Find where the given text appears and provide that cell's center as [x, y] coordinate. 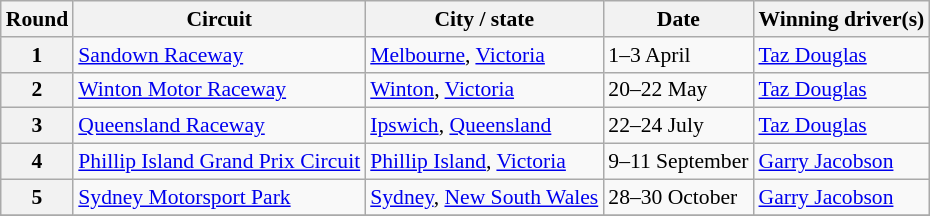
Winning driver(s) [841, 19]
Melbourne, Victoria [484, 55]
Sydney Motorsport Park [219, 197]
28–30 October [678, 197]
Winton Motor Raceway [219, 90]
Winton, Victoria [484, 90]
Sydney, New South Wales [484, 197]
5 [38, 197]
Phillip Island Grand Prix Circuit [219, 162]
Queensland Raceway [219, 126]
Round [38, 19]
20–22 May [678, 90]
Sandown Raceway [219, 55]
Date [678, 19]
City / state [484, 19]
22–24 July [678, 126]
2 [38, 90]
Circuit [219, 19]
Ipswich, Queensland [484, 126]
4 [38, 162]
1–3 April [678, 55]
3 [38, 126]
Phillip Island, Victoria [484, 162]
9–11 September [678, 162]
1 [38, 55]
